Locate the cell with the specified text and output its (x, y) center coordinate. 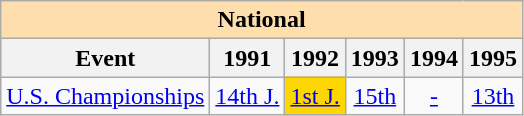
1992 (315, 58)
U.S. Championships (106, 96)
1995 (492, 58)
- (434, 96)
13th (492, 96)
15th (374, 96)
14th J. (248, 96)
1994 (434, 58)
National (262, 20)
1993 (374, 58)
1991 (248, 58)
1st J. (315, 96)
Event (106, 58)
